Search for the cell housing the specified text and yield its (X, Y) center coordinate. 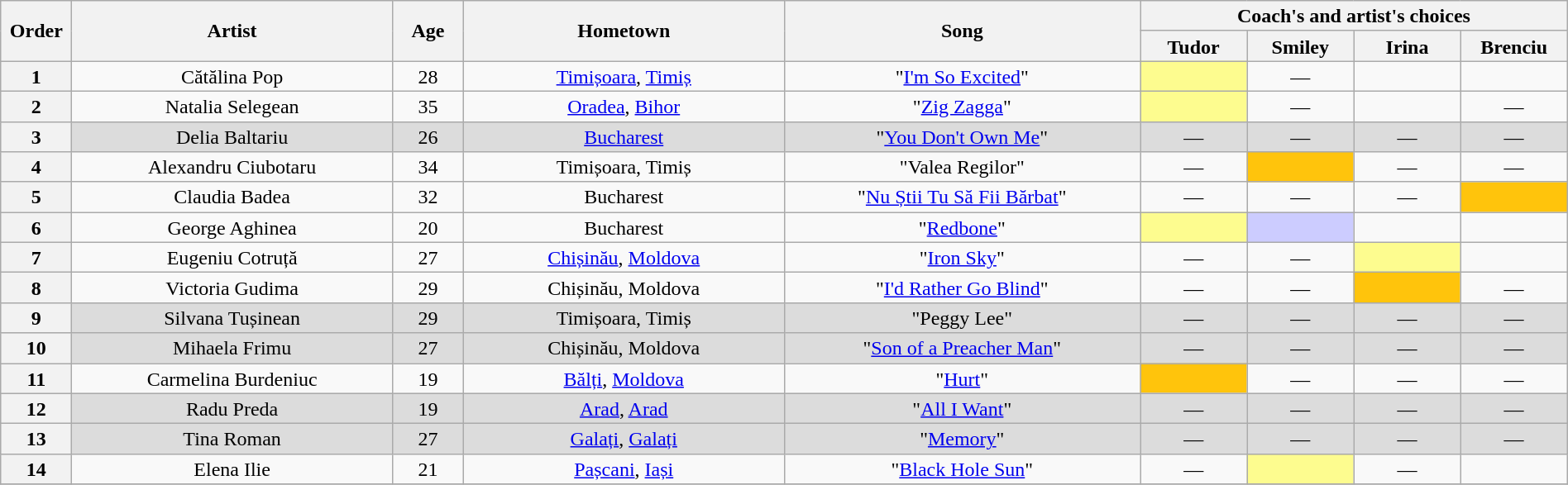
10 (36, 349)
Order (36, 31)
Tudor (1194, 46)
9 (36, 317)
Coach's and artist's choices (1355, 17)
7 (36, 258)
Claudia Badea (232, 197)
Brenciu (1513, 46)
Radu Preda (232, 408)
"Iron Sky" (963, 258)
Natalia Selegean (232, 106)
Oradea, Bihor (624, 106)
Eugeniu Cotruță (232, 258)
26 (428, 137)
Pașcani, Iași (624, 469)
"All I Want" (963, 408)
34 (428, 167)
"Valea Regilor" (963, 167)
"Redbone" (963, 228)
Song (963, 31)
"Memory" (963, 440)
11 (36, 378)
Carmelina Burdeniuc (232, 378)
21 (428, 469)
Artist (232, 31)
Elena Ilie (232, 469)
Victoria Gudima (232, 288)
"Zig Zagga" (963, 106)
Alexandru Ciubotaru (232, 167)
Delia Baltariu (232, 137)
2 (36, 106)
George Aghinea (232, 228)
3 (36, 137)
Tina Roman (232, 440)
Bălți, Moldova (624, 378)
"Hurt" (963, 378)
Cătălina Pop (232, 76)
5 (36, 197)
"I'd Rather Go Blind" (963, 288)
"Son of a Preacher Man" (963, 349)
"You Don't Own Me" (963, 137)
Mihaela Frimu (232, 349)
Irina (1408, 46)
Hometown (624, 31)
8 (36, 288)
Silvana Tușinean (232, 317)
35 (428, 106)
20 (428, 228)
Galați, Galați (624, 440)
12 (36, 408)
1 (36, 76)
28 (428, 76)
"Black Hole Sun" (963, 469)
"Peggy Lee" (963, 317)
"Nu Știi Tu Să Fii Bărbat" (963, 197)
14 (36, 469)
"I'm So Excited" (963, 76)
4 (36, 167)
Arad, Arad (624, 408)
32 (428, 197)
Age (428, 31)
Smiley (1300, 46)
13 (36, 440)
6 (36, 228)
